From the cell containing the given text, extract its center point as (X, Y) coordinate. 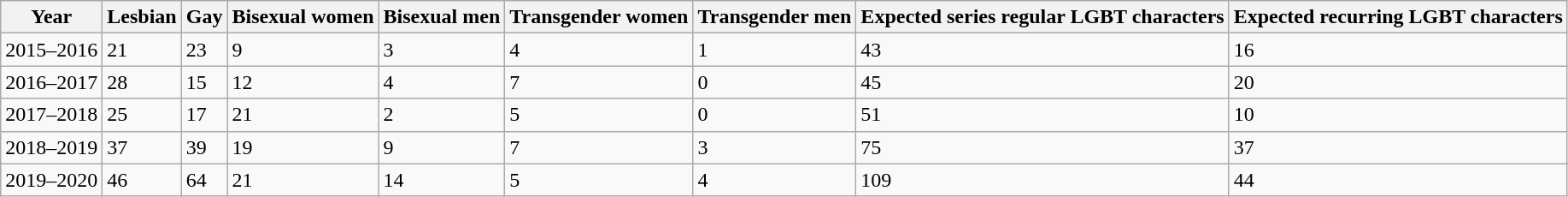
Gay (204, 17)
14 (442, 180)
Bisexual men (442, 17)
2015–2016 (51, 50)
64 (204, 180)
25 (142, 115)
17 (204, 115)
10 (1398, 115)
109 (1042, 180)
46 (142, 180)
Lesbian (142, 17)
Transgender men (774, 17)
44 (1398, 180)
15 (204, 82)
28 (142, 82)
Bisexual women (302, 17)
23 (204, 50)
51 (1042, 115)
2019–2020 (51, 180)
1 (774, 50)
43 (1042, 50)
2017–2018 (51, 115)
Expected recurring LGBT characters (1398, 17)
2016–2017 (51, 82)
20 (1398, 82)
45 (1042, 82)
19 (302, 147)
39 (204, 147)
75 (1042, 147)
2018–2019 (51, 147)
12 (302, 82)
Year (51, 17)
Transgender women (599, 17)
16 (1398, 50)
2 (442, 115)
Expected series regular LGBT characters (1042, 17)
